Return [x, y] of the center of cell containing provided text 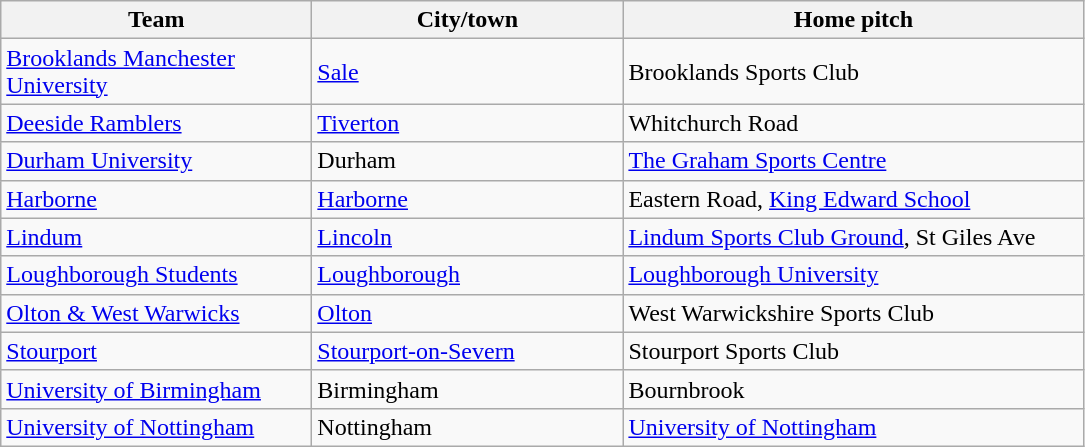
Lincoln [468, 237]
Brooklands Sports Club [854, 72]
Loughborough University [854, 275]
Lindum [156, 237]
Deeside Ramblers [156, 123]
Loughborough [468, 275]
Lindum Sports Club Ground, St Giles Ave [854, 237]
Birmingham [468, 389]
Olton & West Warwicks [156, 313]
Team [156, 20]
Whitchurch Road [854, 123]
The Graham Sports Centre [854, 161]
Nottingham [468, 427]
Durham University [156, 161]
Durham [468, 161]
Eastern Road, King Edward School [854, 199]
University of Birmingham [156, 389]
Home pitch [854, 20]
City/town [468, 20]
Stourport-on-Severn [468, 351]
Loughborough Students [156, 275]
Bournbrook [854, 389]
Stourport [156, 351]
Stourport Sports Club [854, 351]
West Warwickshire Sports Club [854, 313]
Tiverton [468, 123]
Olton [468, 313]
Sale [468, 72]
Brooklands Manchester University [156, 72]
